Identify which cell holds the provided text, then report its (X, Y) central coordinate. 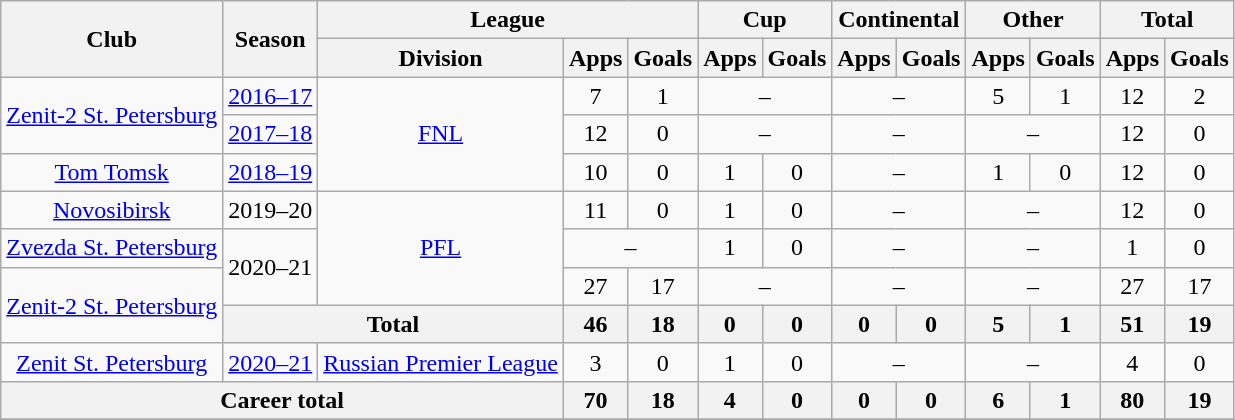
7 (595, 96)
70 (595, 400)
Season (270, 39)
46 (595, 324)
Other (1033, 20)
80 (1132, 400)
51 (1132, 324)
Russian Premier League (441, 362)
Tom Tomsk (112, 172)
6 (998, 400)
Club (112, 39)
2018–19 (270, 172)
11 (595, 210)
FNL (441, 134)
Division (441, 58)
2016–17 (270, 96)
2019–20 (270, 210)
Novosibirsk (112, 210)
Zenit St. Petersburg (112, 362)
Career total (282, 400)
Zvezda St. Petersburg (112, 248)
3 (595, 362)
League (508, 20)
2017–18 (270, 134)
10 (595, 172)
2 (1200, 96)
Continental (899, 20)
Cup (765, 20)
PFL (441, 248)
